Scan for the cell matching the given text and deliver its (x, y) coordinate at center. 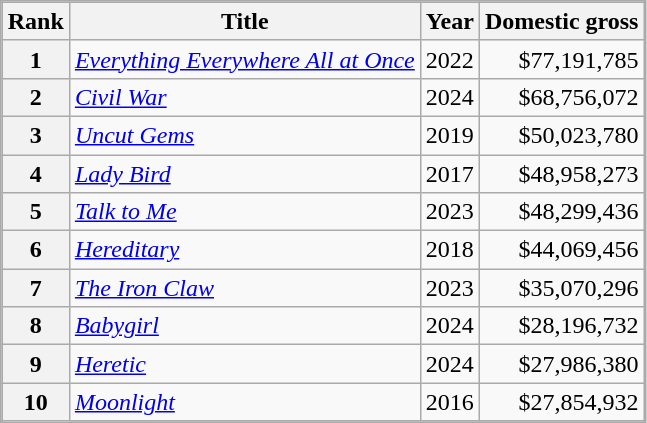
$28,196,732 (562, 326)
4 (36, 173)
9 (36, 364)
$35,070,296 (562, 288)
$48,958,273 (562, 173)
6 (36, 250)
$68,756,072 (562, 97)
Civil War (244, 97)
$44,069,456 (562, 250)
2017 (450, 173)
1 (36, 59)
$27,854,932 (562, 402)
Lady Bird (244, 173)
7 (36, 288)
10 (36, 402)
3 (36, 135)
Moonlight (244, 402)
$77,191,785 (562, 59)
5 (36, 212)
Everything Everywhere All at Once (244, 59)
2 (36, 97)
Year (450, 21)
Hereditary (244, 250)
2019 (450, 135)
2022 (450, 59)
Uncut Gems (244, 135)
Rank (36, 21)
2016 (450, 402)
2018 (450, 250)
$27,986,380 (562, 364)
Talk to Me (244, 212)
The Iron Claw (244, 288)
$48,299,436 (562, 212)
Domestic gross (562, 21)
Babygirl (244, 326)
Heretic (244, 364)
Title (244, 21)
$50,023,780 (562, 135)
8 (36, 326)
